Provide the (X, Y) coordinate of the cell's center where the given text is located.  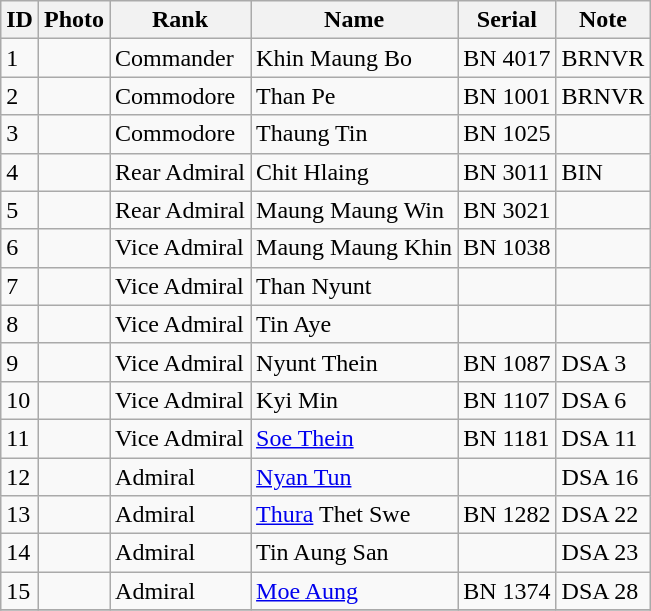
BN 1374 (507, 591)
11 (20, 438)
DSA 6 (603, 400)
Tin Aye (354, 324)
ID (20, 20)
DSA 23 (603, 553)
Chit Hlaing (354, 172)
Nyunt Thein (354, 362)
Photo (74, 20)
6 (20, 248)
BN 4017 (507, 58)
Name (354, 20)
Maung Maung Khin (354, 248)
Thura Thet Swe (354, 515)
DSA 3 (603, 362)
Note (603, 20)
DSA 28 (603, 591)
Nyan Tun (354, 477)
BN 1282 (507, 515)
3 (20, 134)
BN 1025 (507, 134)
10 (20, 400)
Tin Aung San (354, 553)
Than Nyunt (354, 286)
Maung Maung Win (354, 210)
1 (20, 58)
BN 1087 (507, 362)
15 (20, 591)
Khin Maung Bo (354, 58)
BIN (603, 172)
2 (20, 96)
BN 1107 (507, 400)
4 (20, 172)
Moe Aung (354, 591)
14 (20, 553)
8 (20, 324)
DSA 22 (603, 515)
BN 3011 (507, 172)
Kyi Min (354, 400)
BN 1181 (507, 438)
12 (20, 477)
Commander (180, 58)
13 (20, 515)
BN 3021 (507, 210)
Serial (507, 20)
DSA 11 (603, 438)
BN 1001 (507, 96)
9 (20, 362)
5 (20, 210)
7 (20, 286)
Rank (180, 20)
Thaung Tin (354, 134)
BN 1038 (507, 248)
Than Pe (354, 96)
DSA 16 (603, 477)
Soe Thein (354, 438)
